Detect which cell encompasses the target text, then output its (x, y) center coordinate. 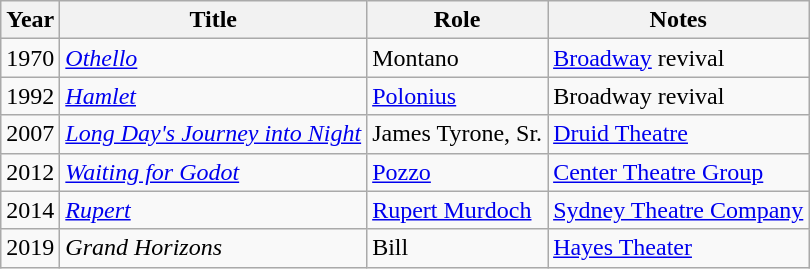
Hayes Theater (678, 248)
Bill (458, 248)
1970 (30, 58)
Waiting for Godot (214, 172)
Pozzo (458, 172)
Year (30, 20)
2012 (30, 172)
Rupert (214, 210)
Montano (458, 58)
Othello (214, 58)
2014 (30, 210)
Rupert Murdoch (458, 210)
Druid Theatre (678, 134)
2019 (30, 248)
Notes (678, 20)
Hamlet (214, 96)
Long Day's Journey into Night (214, 134)
1992 (30, 96)
Polonius (458, 96)
Grand Horizons (214, 248)
Sydney Theatre Company (678, 210)
Role (458, 20)
Title (214, 20)
Center Theatre Group (678, 172)
2007 (30, 134)
James Tyrone, Sr. (458, 134)
